Extract the [X, Y] coordinate from the center of the cell holding the provided text.  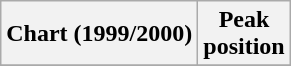
Peakposition [244, 34]
Chart (1999/2000) [100, 34]
